Find where the given text appears and provide that cell's center as [X, Y] coordinate. 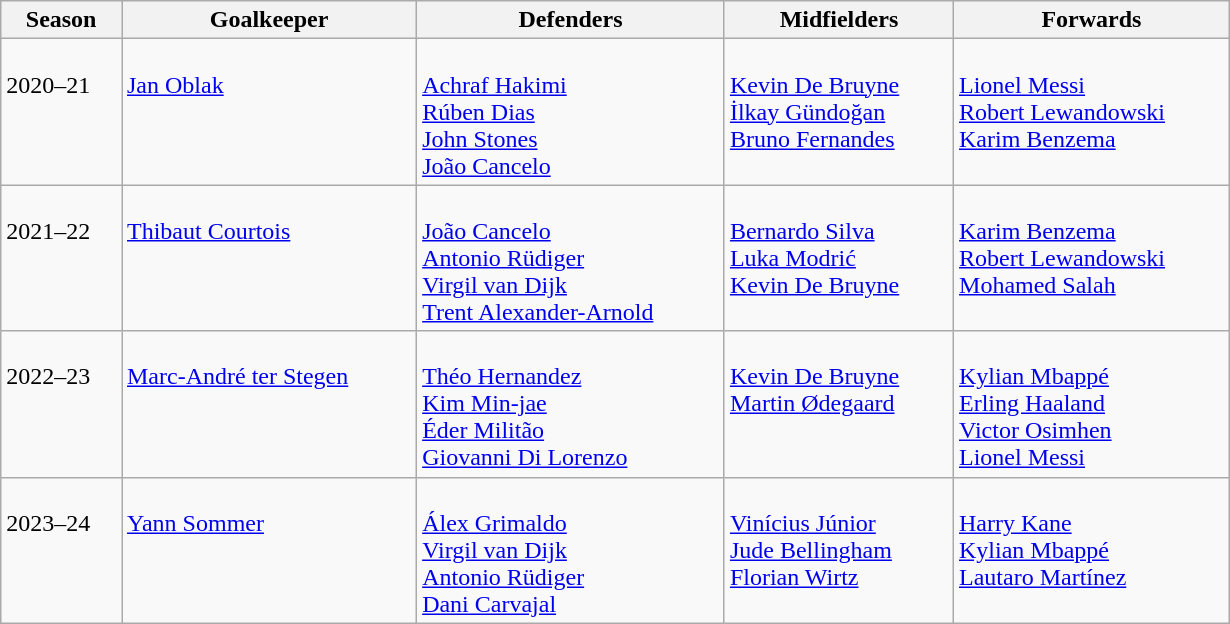
Yann Sommer [270, 550]
Kevin De Bruyne İlkay Gündoğan Bruno Fernandes [838, 112]
Bernardo Silva Luka Modrić Kevin De Bruyne [838, 258]
2023–24 [62, 550]
2020–21 [62, 112]
Harry Kane Kylian Mbappé Lautaro Martínez [1092, 550]
Théo Hernandez Kim Min-jae Éder Militão Giovanni Di Lorenzo [571, 404]
Forwards [1092, 20]
2022–23 [62, 404]
Thibaut Courtois [270, 258]
Kylian Mbappé Erling Haaland Victor Osimhen Lionel Messi [1092, 404]
Kevin De Bruyne Martin Ødegaard [838, 404]
Achraf Hakimi Rúben Dias John Stones João Cancelo [571, 112]
Álex Grimaldo Virgil van Dijk Antonio Rüdiger Dani Carvajal [571, 550]
Goalkeeper [270, 20]
2021–22 [62, 258]
Vinícius Júnior Jude Bellingham Florian Wirtz [838, 550]
Jan Oblak [270, 112]
Karim Benzema Robert Lewandowski Mohamed Salah [1092, 258]
Marc-André ter Stegen [270, 404]
João Cancelo Antonio Rüdiger Virgil van Dijk Trent Alexander-Arnold [571, 258]
Midfielders [838, 20]
Lionel Messi Robert Lewandowski Karim Benzema [1092, 112]
Season [62, 20]
Defenders [571, 20]
